For the text-containing cell, return its midpoint in (X, Y) coordinate format. 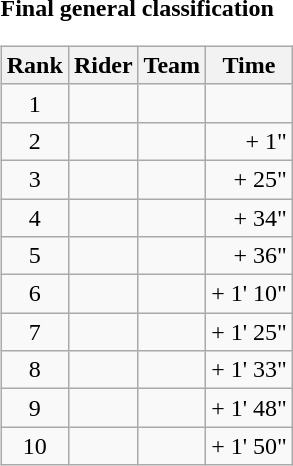
+ 1' 48" (250, 408)
5 (34, 256)
Rider (103, 65)
4 (34, 217)
Rank (34, 65)
3 (34, 179)
+ 1' 25" (250, 332)
8 (34, 370)
7 (34, 332)
+ 1' 10" (250, 294)
1 (34, 103)
Time (250, 65)
Team (172, 65)
+ 1' 33" (250, 370)
+ 34" (250, 217)
6 (34, 294)
9 (34, 408)
2 (34, 141)
+ 36" (250, 256)
+ 1" (250, 141)
+ 25" (250, 179)
+ 1' 50" (250, 446)
10 (34, 446)
